Output the (X, Y) coordinate of the center of the cell containing the given text.  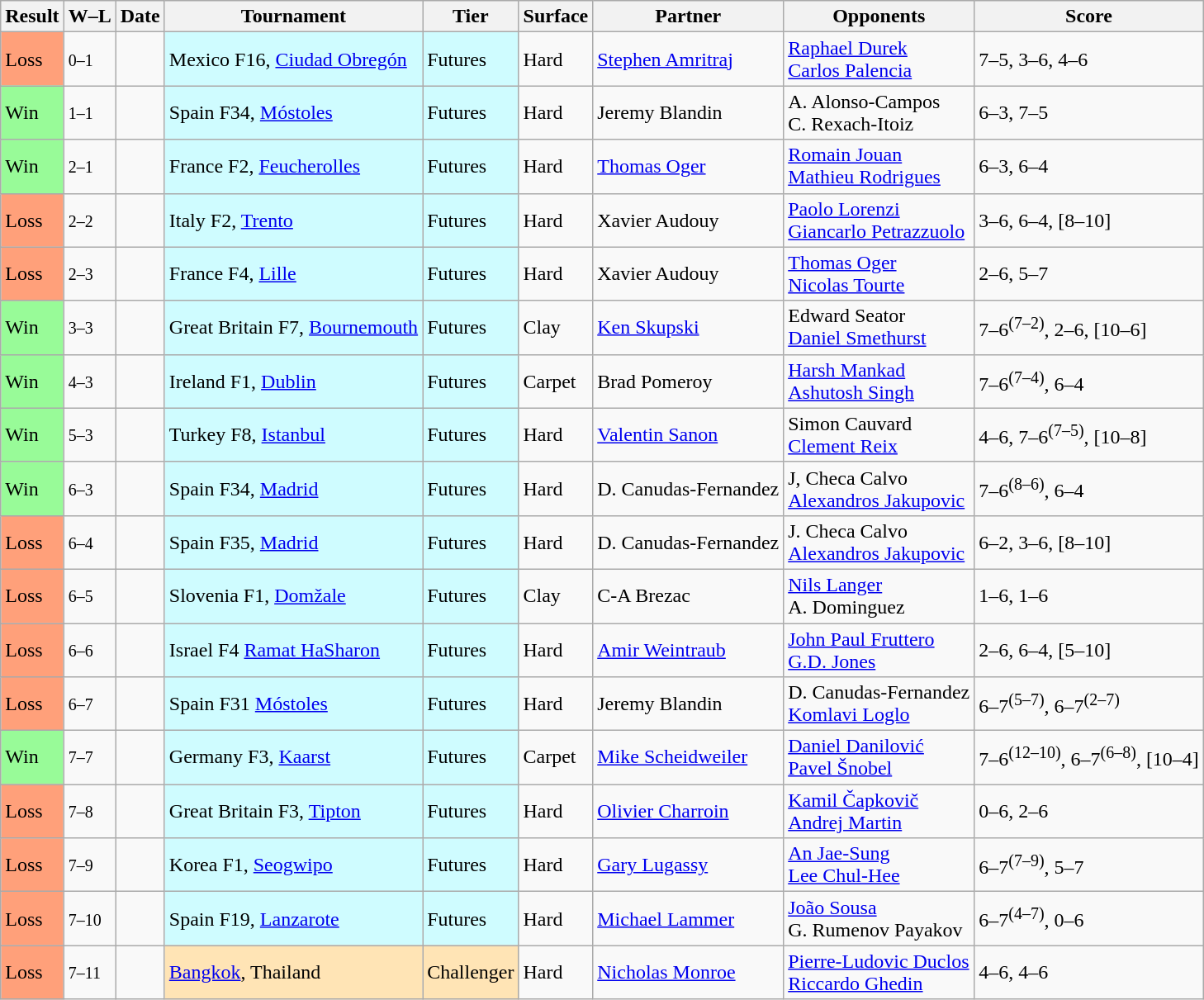
Ken Skupski (689, 327)
Date (140, 17)
Spain F19, Lanzarote (293, 918)
Surface (556, 17)
Romain Jouan Mathieu Rodrigues (879, 167)
Paolo Lorenzi Giancarlo Petrazzuolo (879, 220)
Brad Pomeroy (689, 382)
Gary Lugassy (689, 865)
C-A Brezac (689, 596)
W–L (89, 17)
Partner (689, 17)
Mike Scheidweiler (689, 758)
6–6 (89, 649)
2–3 (89, 274)
6–5 (89, 596)
6–3, 6–4 (1089, 167)
7–8 (89, 811)
An Jae-Sung Lee Chul-Hee (879, 865)
0–6, 2–6 (1089, 811)
Thomas Oger (689, 167)
Italy F2, Trento (293, 220)
4–6, 7–6(7–5), [10–8] (1089, 434)
Spain F35, Madrid (293, 542)
John Paul Fruttero G.D. Jones (879, 649)
4–3 (89, 382)
2–6, 5–7 (1089, 274)
Nicholas Monroe (689, 973)
Spain F34, Móstoles (293, 112)
D. Canudas-Fernandez Komlavi Loglo (879, 704)
7–6(8–6), 6–4 (1089, 489)
Great Britain F3, Tipton (293, 811)
Turkey F8, Istanbul (293, 434)
Tournament (293, 17)
3–3 (89, 327)
Opponents (879, 17)
Tier (471, 17)
0–1 (89, 59)
7–6(7–4), 6–4 (1089, 382)
Mexico F16, Ciudad Obregón (293, 59)
Michael Lammer (689, 918)
Slovenia F1, Domžale (293, 596)
Nils Langer A. Dominguez (879, 596)
A. Alonso-Campos C. Rexach-Itoiz (879, 112)
7–11 (89, 973)
6–3, 7–5 (1089, 112)
2–1 (89, 167)
3–6, 6–4, [8–10] (1089, 220)
1–6, 1–6 (1089, 596)
6–7(5–7), 6–7(2–7) (1089, 704)
Edward Seator Daniel Smethurst (879, 327)
7–7 (89, 758)
6–7(7–9), 5–7 (1089, 865)
Stephen Amritraj (689, 59)
Raphael Durek Carlos Palencia (879, 59)
France F4, Lille (293, 274)
Kamil Čapkovič Andrej Martin (879, 811)
6–7 (89, 704)
Bangkok, Thailand (293, 973)
7–5, 3–6, 4–6 (1089, 59)
Challenger (471, 973)
Spain F31 Móstoles (293, 704)
João Sousa G. Rumenov Payakov (879, 918)
Simon Cauvard Clement Reix (879, 434)
Score (1089, 17)
Pierre-Ludovic Duclos Riccardo Ghedin (879, 973)
7–10 (89, 918)
Result (32, 17)
Daniel Danilović Pavel Šnobel (879, 758)
4–6, 4–6 (1089, 973)
7–6(12–10), 6–7(6–8), [10–4] (1089, 758)
Great Britain F7, Bournemouth (293, 327)
Amir Weintraub (689, 649)
Valentin Sanon (689, 434)
6–4 (89, 542)
6–3 (89, 489)
6–2, 3–6, [8–10] (1089, 542)
5–3 (89, 434)
Ireland F1, Dublin (293, 382)
Harsh Mankad Ashutosh Singh (879, 382)
2–6, 6–4, [5–10] (1089, 649)
Spain F34, Madrid (293, 489)
Korea F1, Seogwipo (293, 865)
France F2, Feucherolles (293, 167)
Israel F4 Ramat HaSharon (293, 649)
Thomas Oger Nicolas Tourte (879, 274)
Olivier Charroin (689, 811)
2–2 (89, 220)
7–6(7–2), 2–6, [10–6] (1089, 327)
1–1 (89, 112)
Germany F3, Kaarst (293, 758)
7–9 (89, 865)
J, Checa Calvo Alexandros Jakupovic (879, 489)
J. Checa Calvo Alexandros Jakupovic (879, 542)
6–7(4–7), 0–6 (1089, 918)
